From the cell containing the given text, extract its center point as (x, y) coordinate. 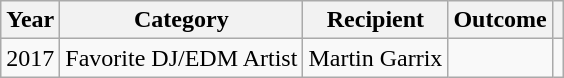
Category (182, 20)
Martin Garrix (376, 58)
Year (30, 20)
2017 (30, 58)
Recipient (376, 20)
Favorite DJ/EDM Artist (182, 58)
Outcome (500, 20)
